Find where the given text appears and provide that cell's center as [X, Y] coordinate. 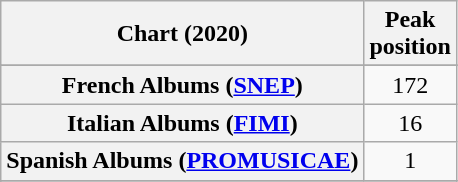
172 [410, 85]
Chart (2020) [182, 34]
Spanish Albums (PROMUSICAE) [182, 161]
16 [410, 123]
1 [410, 161]
Italian Albums (FIMI) [182, 123]
Peakposition [410, 34]
French Albums (SNEP) [182, 85]
